Return the [x, y] coordinate for the center point of the cell that contains the specified text.  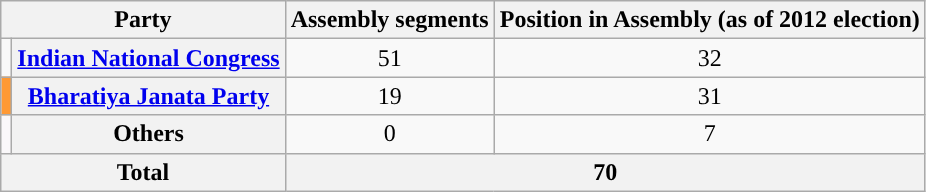
Total [143, 172]
Assembly segments [390, 20]
0 [390, 134]
19 [390, 96]
51 [390, 58]
31 [710, 96]
Bharatiya Janata Party [148, 96]
7 [710, 134]
Others [148, 134]
70 [605, 172]
Indian National Congress [148, 58]
Position in Assembly (as of 2012 election) [710, 20]
Party [143, 20]
32 [710, 58]
